Search for the cell housing the specified text and yield its [x, y] center coordinate. 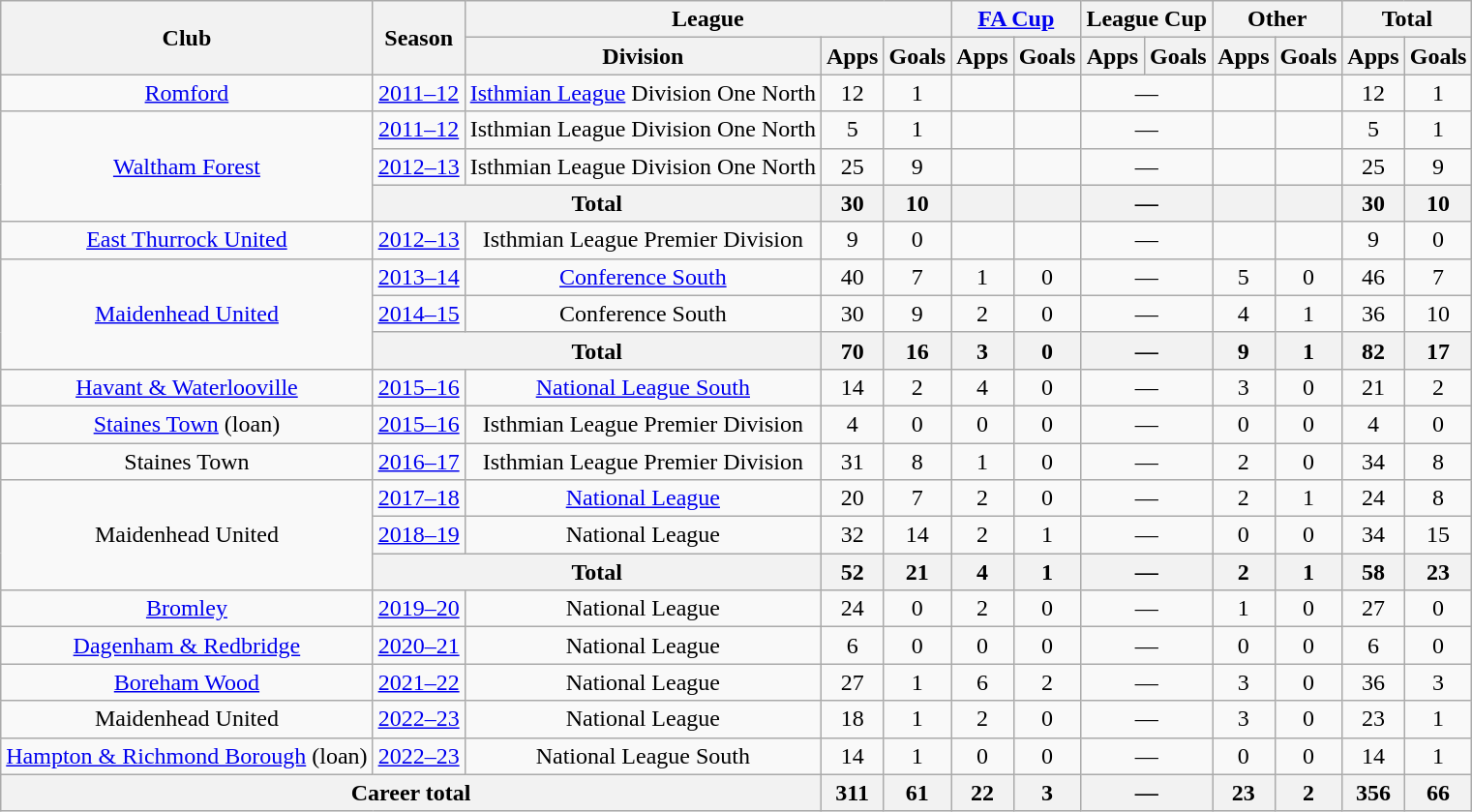
32 [853, 535]
League Cup [1147, 19]
2013–14 [418, 277]
Division [643, 56]
2014–15 [418, 314]
Havant & Waterlooville [187, 387]
17 [1438, 350]
16 [917, 350]
2021–22 [418, 682]
Staines Town [187, 462]
Staines Town (loan) [187, 424]
East Thurrock United [187, 240]
Career total [411, 793]
52 [853, 572]
31 [853, 462]
2019–20 [418, 609]
2018–19 [418, 535]
FA Cup [1016, 19]
20 [853, 498]
82 [1373, 350]
Boreham Wood [187, 682]
2020–21 [418, 646]
2016–17 [418, 462]
356 [1373, 793]
Romford [187, 93]
Season [418, 38]
70 [853, 350]
League [708, 19]
Other [1277, 19]
66 [1438, 793]
40 [853, 277]
Dagenham & Redbridge [187, 646]
311 [853, 793]
22 [982, 793]
Waltham Forest [187, 166]
61 [917, 793]
18 [853, 719]
2017–18 [418, 498]
15 [1438, 535]
Club [187, 38]
58 [1373, 572]
Bromley [187, 609]
46 [1373, 277]
Hampton & Richmond Borough (loan) [187, 756]
